Find where the given text appears and provide that cell's center as (X, Y) coordinate. 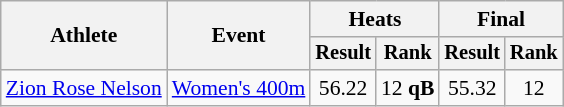
Heats (374, 19)
Zion Rose Nelson (84, 88)
12 qB (408, 88)
55.32 (472, 88)
12 (534, 88)
Athlete (84, 36)
Final (500, 19)
Event (239, 36)
56.22 (343, 88)
Women's 400m (239, 88)
